Return (X, Y) of the center of cell containing provided text 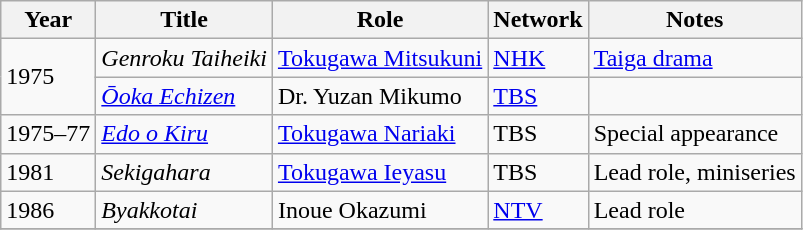
Tokugawa Mitsukuni (380, 58)
Special appearance (694, 134)
NHK (538, 58)
Title (184, 20)
Taiga drama (694, 58)
Network (538, 20)
Byakkotai (184, 210)
1981 (48, 172)
1986 (48, 210)
Lead role (694, 210)
Genroku Taiheiki (184, 58)
Role (380, 20)
Dr. Yuzan Mikumo (380, 96)
Tokugawa Nariaki (380, 134)
Notes (694, 20)
Sekigahara (184, 172)
1975 (48, 77)
NTV (538, 210)
1975–77 (48, 134)
Edo o Kiru (184, 134)
Year (48, 20)
Lead role, miniseries (694, 172)
Ōoka Echizen (184, 96)
Inoue Okazumi (380, 210)
Tokugawa Ieyasu (380, 172)
